From the cell containing the given text, extract its center point as (x, y) coordinate. 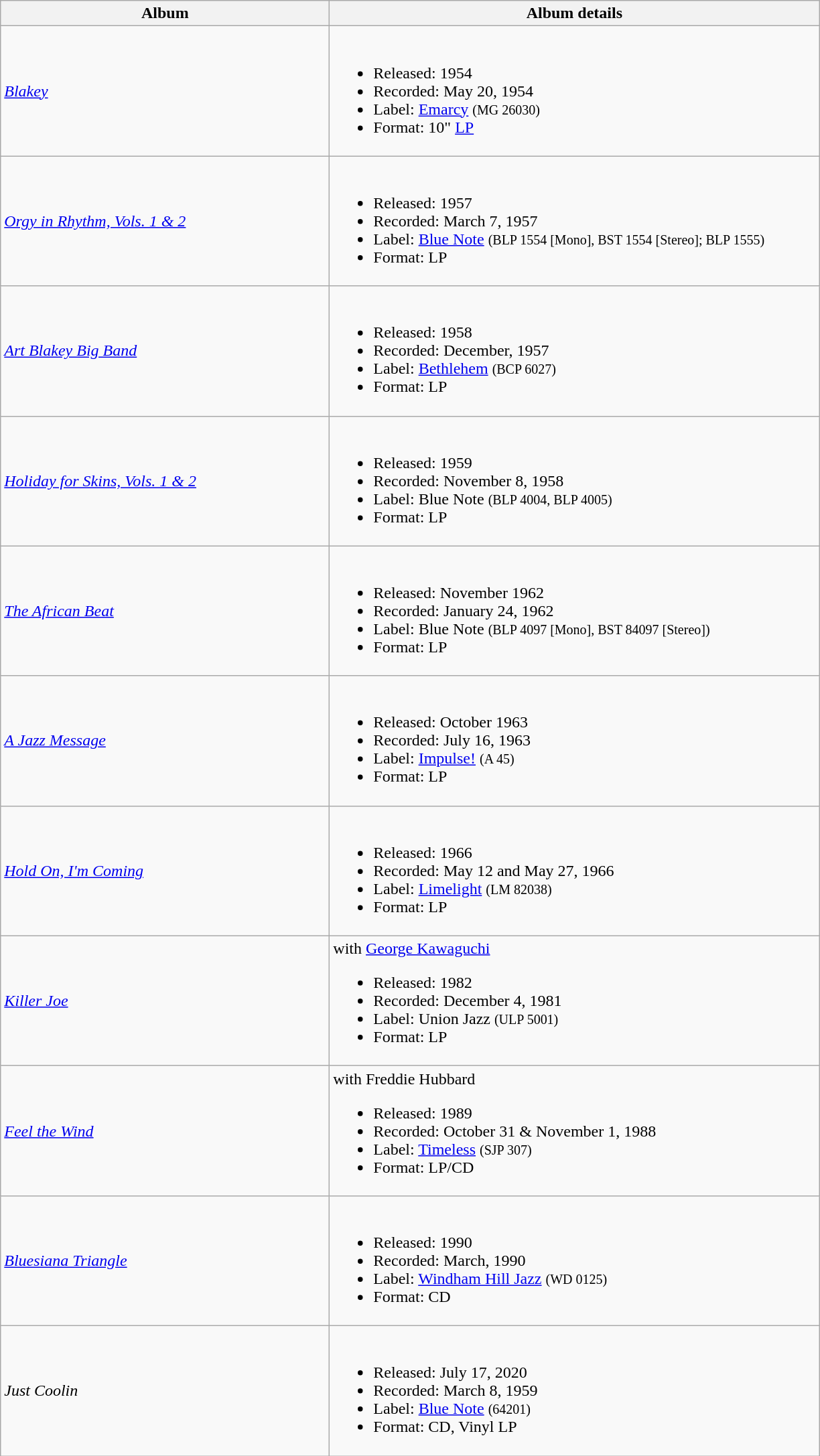
The African Beat (165, 611)
Hold On, I'm Coming (165, 871)
Holiday for Skins, Vols. 1 & 2 (165, 481)
Art Blakey Big Band (165, 351)
Released: 1966Recorded: May 12 and May 27, 1966Label: Limelight (LM 82038)Format: LP (575, 871)
Just Coolin (165, 1390)
Bluesiana Triangle (165, 1260)
Released: 1957Recorded: March 7, 1957Label: Blue Note (BLP 1554 [Mono], BST 1554 [Stereo]; BLP 1555)Format: LP (575, 221)
Released: July 17, 2020Recorded: March 8, 1959Label: Blue Note (64201)Format: CD, Vinyl LP (575, 1390)
Blakey (165, 91)
with Freddie HubbardReleased: 1989Recorded: October 31 & November 1, 1988Label: Timeless (SJP 307)Format: LP/CD (575, 1131)
Orgy in Rhythm, Vols. 1 & 2 (165, 221)
Released: 1990Recorded: March, 1990Label: Windham Hill Jazz (WD 0125)Format: CD (575, 1260)
with George KawaguchiReleased: 1982Recorded: December 4, 1981Label: Union Jazz (ULP 5001)Format: LP (575, 1001)
Album (165, 13)
Released: 1958Recorded: December, 1957Label: Bethlehem (BCP 6027)Format: LP (575, 351)
Released: November 1962Recorded: January 24, 1962Label: Blue Note (BLP 4097 [Mono], BST 84097 [Stereo])Format: LP (575, 611)
Released: 1959Recorded: November 8, 1958Label: Blue Note (BLP 4004, BLP 4005)Format: LP (575, 481)
Feel the Wind (165, 1131)
A Jazz Message (165, 741)
Released: 1954Recorded: May 20, 1954Label: Emarcy (MG 26030)Format: 10" LP (575, 91)
Released: October 1963Recorded: July 16, 1963Label: Impulse! (A 45)Format: LP (575, 741)
Killer Joe (165, 1001)
Album details (575, 13)
